Identify which cell holds the provided text, then report its [X, Y] central coordinate. 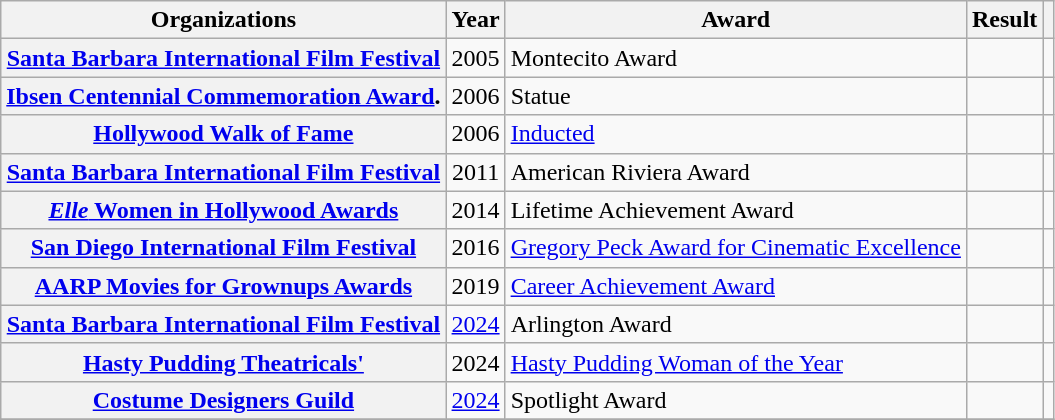
Inducted [736, 134]
Statue [736, 96]
Elle Women in Hollywood Awards [224, 210]
Organizations [224, 20]
Gregory Peck Award for Cinematic Excellence [736, 248]
Year [476, 20]
San Diego International Film Festival [224, 248]
2016 [476, 248]
Hasty Pudding Woman of the Year [736, 362]
Ibsen Centennial Commemoration Award. [224, 96]
Award [736, 20]
2019 [476, 286]
American Riviera Award [736, 172]
2011 [476, 172]
AARP Movies for Grownups Awards [224, 286]
Result [1004, 20]
Arlington Award [736, 324]
Hasty Pudding Theatricals' [224, 362]
Lifetime Achievement Award [736, 210]
Hollywood Walk of Fame [224, 134]
2005 [476, 58]
Spotlight Award [736, 400]
Montecito Award [736, 58]
Costume Designers Guild [224, 400]
2014 [476, 210]
Career Achievement Award [736, 286]
